Find where the given text appears and provide that cell's center as [x, y] coordinate. 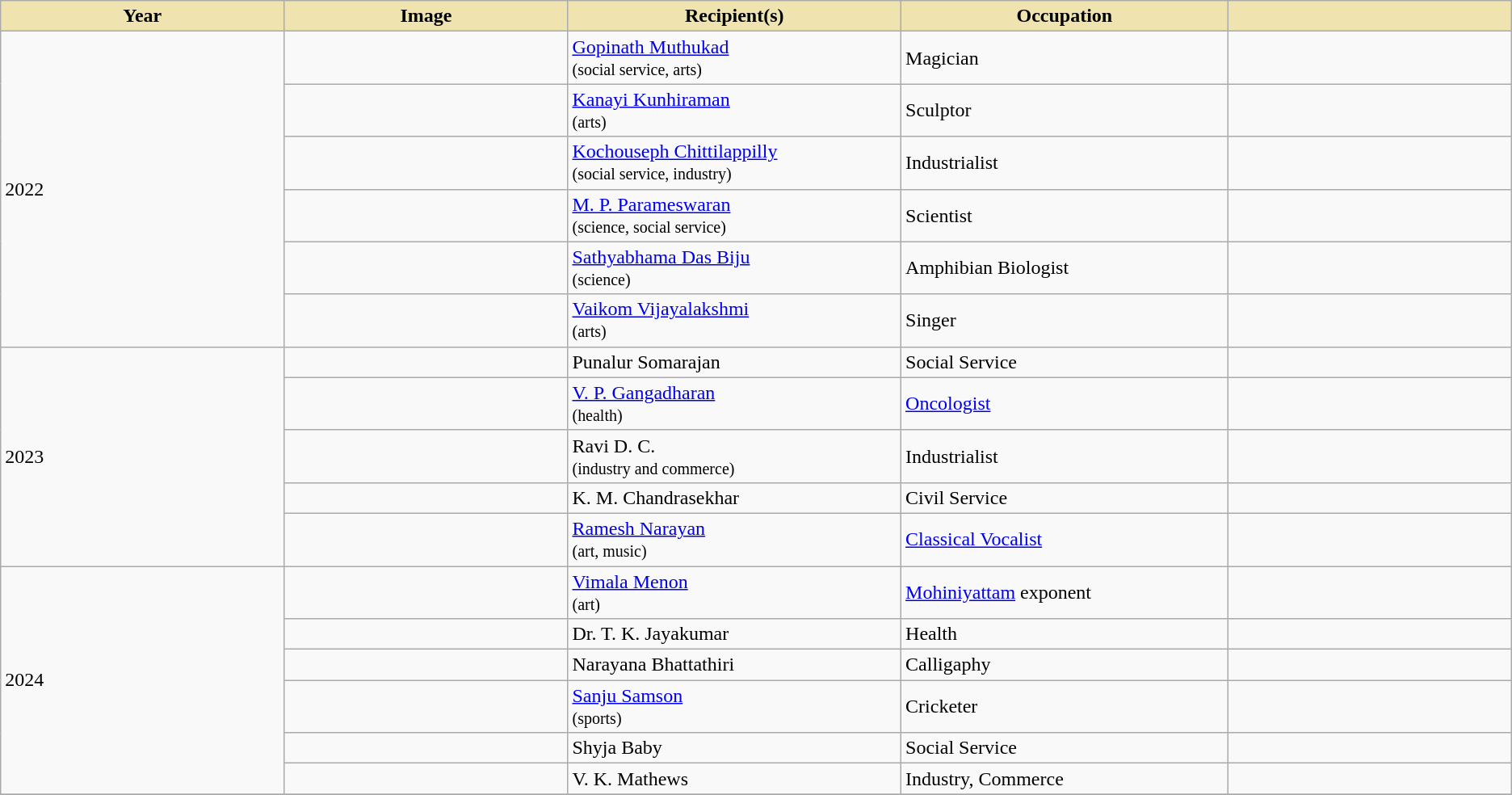
Health [1065, 634]
Amphibian Biologist [1065, 268]
Singer [1065, 320]
2023 [142, 456]
Scientist [1065, 215]
Ramesh Narayan(art, music) [735, 540]
Sculptor [1065, 110]
V. P. Gangadharan(health) [735, 404]
Ravi D. C. (industry and commerce) [735, 456]
Gopinath Muthukad(social service, arts) [735, 58]
Magician [1065, 58]
Kanayi Kunhiraman(arts) [735, 110]
Sanju Samson(sports) [735, 706]
Image [426, 16]
Shyja Baby [735, 748]
M. P. Parameswaran(science, social service) [735, 215]
Vimala Menon(art) [735, 591]
Vaikom Vijayalakshmi(arts) [735, 320]
V. K. Mathews [735, 779]
Occupation [1065, 16]
Dr. T. K. Jayakumar [735, 634]
Kochouseph Chittilappilly(social service, industry) [735, 163]
Cricketer [1065, 706]
Sathyabhama Das Biju(science) [735, 268]
Punalur Somarajan [735, 362]
2024 [142, 679]
Year [142, 16]
K. M. Chandrasekhar [735, 498]
Oncologist [1065, 404]
2022 [142, 189]
Calligaphy [1065, 665]
Narayana Bhattathiri [735, 665]
Mohiniyattam exponent [1065, 591]
Recipient(s) [735, 16]
Classical Vocalist [1065, 540]
Civil Service [1065, 498]
Industry, Commerce [1065, 779]
